Output the [x, y] coordinate of the center of the cell containing the given text.  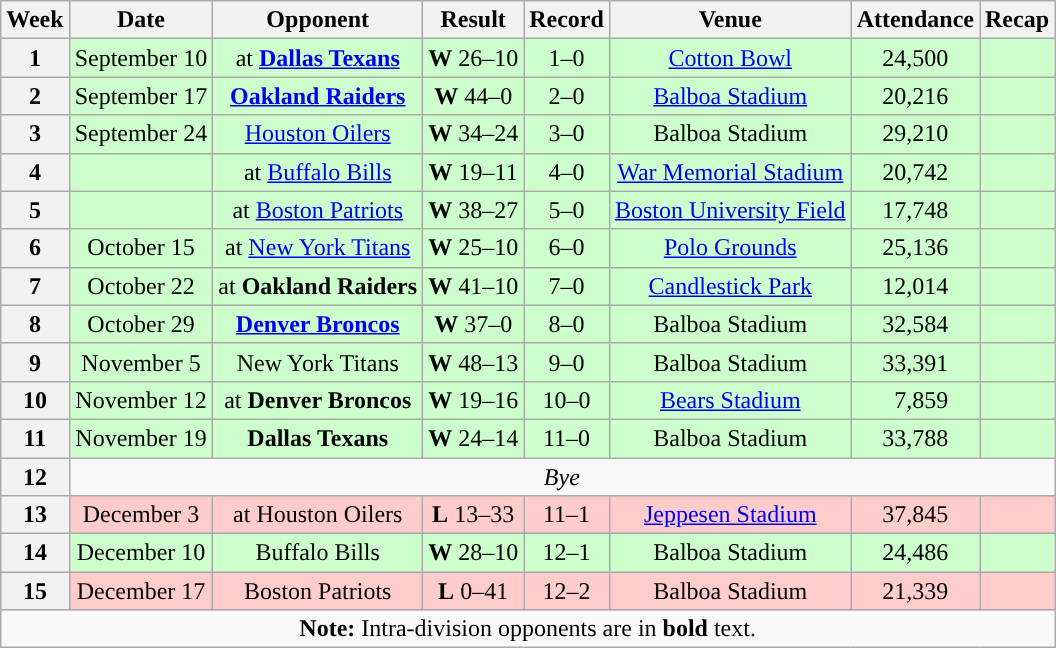
November 12 [141, 400]
7–0 [567, 286]
4 [35, 172]
Polo Grounds [730, 248]
Opponent [318, 20]
12–1 [567, 553]
Candlestick Park [730, 286]
9–0 [567, 362]
Jeppesen Stadium [730, 515]
Oakland Raiders [318, 96]
11–0 [567, 438]
4–0 [567, 172]
9 [35, 362]
21,339 [915, 591]
New York Titans [318, 362]
20,742 [915, 172]
Buffalo Bills [318, 553]
12 [35, 477]
1–0 [567, 58]
at Denver Broncos [318, 400]
15 [35, 591]
W 25–10 [474, 248]
W 28–10 [474, 553]
W 38–27 [474, 210]
37,845 [915, 515]
20,216 [915, 96]
24,500 [915, 58]
14 [35, 553]
10–0 [567, 400]
11–1 [567, 515]
September 17 [141, 96]
12,014 [915, 286]
at Buffalo Bills [318, 172]
at Oakland Raiders [318, 286]
10 [35, 400]
Date [141, 20]
7 [35, 286]
29,210 [915, 134]
Attendance [915, 20]
Cotton Bowl [730, 58]
W 34–24 [474, 134]
5 [35, 210]
November 19 [141, 438]
2 [35, 96]
Record [567, 20]
Bears Stadium [730, 400]
Bye [562, 477]
October 15 [141, 248]
at Dallas Texans [318, 58]
September 10 [141, 58]
33,391 [915, 362]
5–0 [567, 210]
6–0 [567, 248]
W 48–13 [474, 362]
17,748 [915, 210]
W 37–0 [474, 324]
December 17 [141, 591]
25,136 [915, 248]
3–0 [567, 134]
Boston University Field [730, 210]
Dallas Texans [318, 438]
11 [35, 438]
Recap [1018, 20]
W 44–0 [474, 96]
Houston Oilers [318, 134]
6 [35, 248]
at New York Titans [318, 248]
Result [474, 20]
W 19–11 [474, 172]
Boston Patriots [318, 591]
Note: Intra-division opponents are in bold text. [528, 629]
October 22 [141, 286]
3 [35, 134]
W 26–10 [474, 58]
13 [35, 515]
24,486 [915, 553]
32,584 [915, 324]
1 [35, 58]
33,788 [915, 438]
2–0 [567, 96]
October 29 [141, 324]
8–0 [567, 324]
Venue [730, 20]
W 41–10 [474, 286]
Denver Broncos [318, 324]
at Houston Oilers [318, 515]
at Boston Patriots [318, 210]
December 10 [141, 553]
September 24 [141, 134]
L 0–41 [474, 591]
7,859 [915, 400]
War Memorial Stadium [730, 172]
Week [35, 20]
December 3 [141, 515]
W 19–16 [474, 400]
8 [35, 324]
12–2 [567, 591]
November 5 [141, 362]
W 24–14 [474, 438]
L 13–33 [474, 515]
